Provide the (X, Y) coordinate of the cell's center where the given text is located.  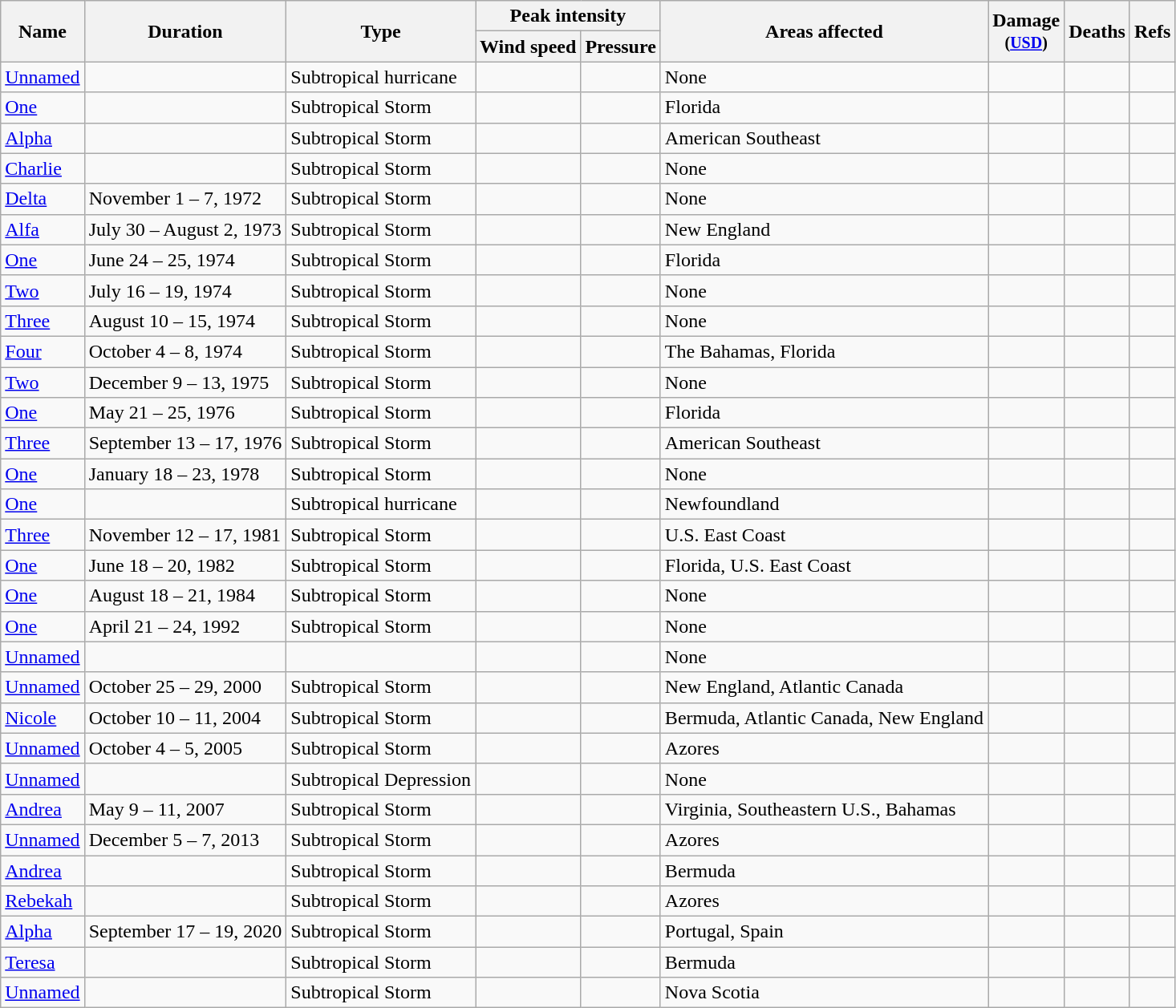
Portugal, Spain (824, 932)
The Bahamas, Florida (824, 351)
Bermuda, Atlantic Canada, New England (824, 718)
June 24 – 25, 1974 (185, 260)
Type (381, 31)
Florida, U.S. East Coast (824, 565)
October 10 – 11, 2004 (185, 718)
Rebekah (43, 901)
October 4 – 5, 2005 (185, 748)
Duration (185, 31)
June 18 – 20, 1982 (185, 565)
Teresa (43, 962)
Nicole (43, 718)
November 1 – 7, 1972 (185, 199)
Virginia, Southeastern U.S., Bahamas (824, 809)
July 16 – 19, 1974 (185, 290)
Four (43, 351)
Areas affected (824, 31)
Subtropical Depression (381, 779)
Damage(USD) (1027, 31)
New England, Atlantic Canada (824, 687)
December 5 – 7, 2013 (185, 840)
December 9 – 13, 1975 (185, 383)
Newfoundland (824, 504)
Nova Scotia (824, 993)
May 21 – 25, 1976 (185, 413)
U.S. East Coast (824, 535)
Pressure (621, 47)
Peak intensity (568, 16)
September 13 – 17, 1976 (185, 443)
May 9 – 11, 2007 (185, 809)
October 25 – 29, 2000 (185, 687)
Charlie (43, 168)
January 18 – 23, 1978 (185, 474)
July 30 – August 2, 1973 (185, 229)
Refs (1152, 31)
Delta (43, 199)
November 12 – 17, 1981 (185, 535)
Alfa (43, 229)
Wind speed (528, 47)
September 17 – 19, 2020 (185, 932)
New England (824, 229)
Deaths (1097, 31)
Name (43, 31)
August 18 – 21, 1984 (185, 596)
August 10 – 15, 1974 (185, 321)
October 4 – 8, 1974 (185, 351)
April 21 – 24, 1992 (185, 626)
